Find where the given text appears and provide that cell's center as (x, y) coordinate. 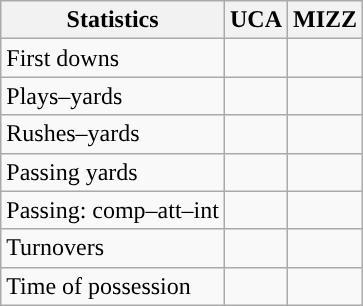
Turnovers (113, 248)
Statistics (113, 20)
Time of possession (113, 286)
Passing: comp–att–int (113, 210)
UCA (256, 20)
Passing yards (113, 172)
Rushes–yards (113, 134)
MIZZ (326, 20)
Plays–yards (113, 96)
First downs (113, 58)
